Detect which cell encompasses the target text, then output its [x, y] center coordinate. 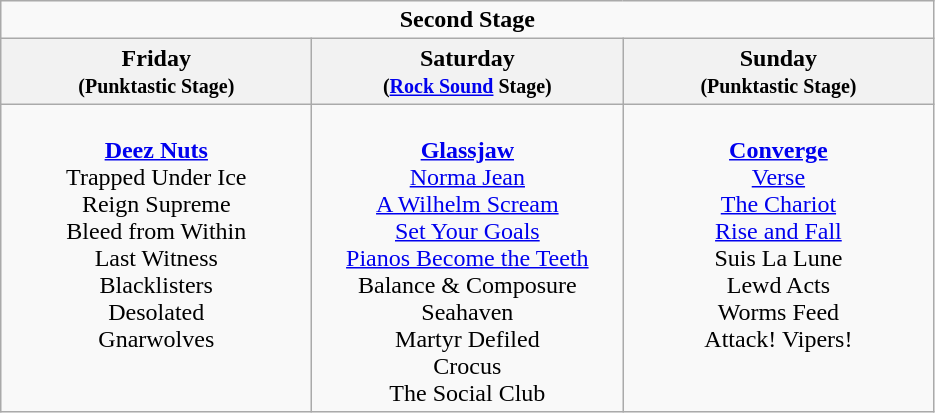
Sunday(Punktastic Stage) [778, 72]
Deez Nuts Trapped Under Ice Reign Supreme Bleed from Within Last Witness Blacklisters Desolated Gnarwolves [156, 258]
Second Stage [468, 20]
Friday(Punktastic Stage) [156, 72]
Converge Verse The Chariot Rise and Fall Suis La Lune Lewd Acts Worms Feed Attack! Vipers! [778, 258]
Glassjaw Norma Jean A Wilhelm Scream Set Your Goals Pianos Become the Teeth Balance & Composure Seahaven Martyr Defiled Crocus The Social Club [468, 258]
Saturday(Rock Sound Stage) [468, 72]
